Find where the given text appears and provide that cell's center as [x, y] coordinate. 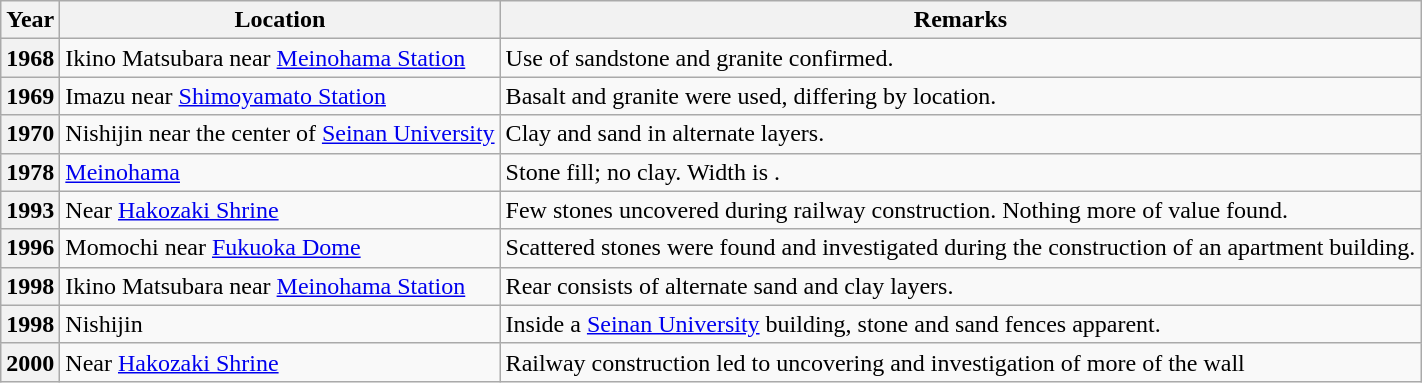
1970 [30, 134]
Few stones uncovered during railway construction. Nothing more of value found. [960, 210]
1996 [30, 248]
Basalt and granite were used, differing by location. [960, 96]
1969 [30, 96]
1993 [30, 210]
1968 [30, 58]
Rear consists of alternate sand and clay layers. [960, 286]
Remarks [960, 20]
Use of sandstone and granite confirmed. [960, 58]
Stone fill; no clay. Width is . [960, 172]
Nishijin [280, 324]
Imazu near Shimoyamato Station [280, 96]
1978 [30, 172]
Railway construction led to uncovering and investigation of more of the wall [960, 362]
2000 [30, 362]
Meinohama [280, 172]
Scattered stones were found and investigated during the construction of an apartment building. [960, 248]
Momochi near Fukuoka Dome [280, 248]
Inside a Seinan University building, stone and sand fences apparent. [960, 324]
Year [30, 20]
Clay and sand in alternate layers. [960, 134]
Nishijin near the center of Seinan University [280, 134]
Location [280, 20]
